Provide the [X, Y] coordinate of the cell's center where the given text is located.  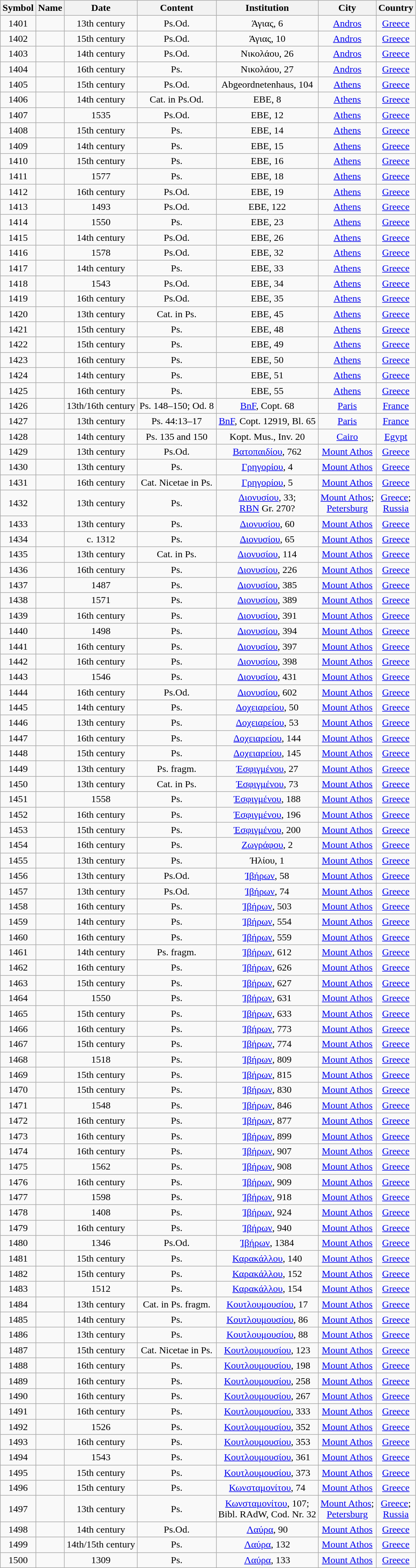
1434 [18, 539]
Ps. 135 and 150 [177, 436]
Δοχειαρείου, 50 [267, 708]
Ίβήρων, 554 [267, 922]
1518 [101, 1059]
1480 [18, 1243]
Cat. in Ps.Od. [177, 100]
1499 [18, 1545]
Ίβήρων, 907 [267, 1151]
1420 [18, 314]
Ίβήρων, 1384 [267, 1243]
14th/15th century [101, 1545]
1442 [18, 661]
1410 [18, 161]
1452 [18, 815]
Ήλίου, 1 [267, 860]
Κουτλουμουσίου, 353 [267, 1442]
1512 [101, 1289]
1453 [18, 830]
1432 [18, 503]
1426 [18, 406]
Κωνσταμονίτου, 74 [267, 1488]
Λαύρα, 90 [267, 1529]
1454 [18, 845]
1437 [18, 585]
1495 [18, 1473]
Νικολάου, 26 [267, 54]
Διονυσίου, 60 [267, 524]
1494 [18, 1457]
1491 [18, 1411]
1455 [18, 860]
Έσφιγμένου, 188 [267, 799]
Ίβήρων, 627 [267, 983]
1577 [101, 176]
1463 [18, 983]
1490 [18, 1396]
1482 [18, 1274]
Διονυσίου, 385 [267, 585]
1421 [18, 329]
1598 [101, 1197]
Κουτλουμουσίου, 267 [267, 1396]
Λαύρα, 132 [267, 1545]
1486 [18, 1335]
Διονυσίου, 33;RBN Gr. 270? [267, 503]
Ίβήρων, 830 [267, 1090]
1416 [18, 253]
Country [396, 8]
Ίβήρων, 924 [267, 1213]
1413 [18, 207]
EBE, 26 [267, 238]
1473 [18, 1136]
Ps. 148–150; Od. 8 [177, 406]
EBE, 122 [267, 207]
1457 [18, 891]
1451 [18, 799]
1475 [18, 1166]
1429 [18, 452]
Γρηγορίου, 5 [267, 482]
1456 [18, 876]
Ίβήρων, 58 [267, 876]
1401 [18, 23]
1469 [18, 1075]
Ίβήρων, 626 [267, 968]
EBE, 8 [267, 100]
13th/16th century [101, 406]
1405 [18, 84]
1496 [18, 1488]
Ίβήρων, 559 [267, 937]
1492 [18, 1427]
EBE, 16 [267, 161]
Διονυσίου, 394 [267, 631]
1433 [18, 524]
1439 [18, 616]
1476 [18, 1182]
Ίβήρων, 909 [267, 1182]
1412 [18, 192]
1424 [18, 375]
1448 [18, 753]
City [347, 8]
1481 [18, 1258]
Abgeordnetenhaus, 104 [267, 84]
Date [101, 8]
Δοχειαρείου, 53 [267, 723]
1438 [18, 600]
EBE, 55 [267, 390]
Νικολάου, 27 [267, 69]
Διονυσίου, 398 [267, 661]
EBE, 51 [267, 375]
Ίβήρων, 631 [267, 998]
Διονυσίου, 391 [267, 616]
Egypt [396, 436]
Διονυσίου, 226 [267, 570]
Διονυσίου, 114 [267, 554]
1562 [101, 1166]
Κουτλουμουσίου, 17 [267, 1304]
Κουτλουμουσίου, 123 [267, 1350]
Ζωγράφου, 2 [267, 845]
1485 [18, 1320]
Γρηγορίου, 4 [267, 467]
1500 [18, 1560]
1431 [18, 482]
Διονυσίου, 389 [267, 600]
1479 [18, 1228]
EBE, 48 [267, 329]
1546 [101, 677]
1441 [18, 646]
1470 [18, 1090]
Ps. 44:13–17 [177, 421]
1406 [18, 100]
1464 [18, 998]
1444 [18, 692]
Ίβήρων, 774 [267, 1044]
Ίβήρων, 899 [267, 1136]
1471 [18, 1105]
1402 [18, 39]
EBE, 45 [267, 314]
1407 [18, 115]
1419 [18, 299]
Καρακάλλου, 154 [267, 1289]
1422 [18, 345]
Διονυσίου, 65 [267, 539]
Ίβήρων, 773 [267, 1029]
1477 [18, 1197]
Καρακάλλου, 140 [267, 1258]
EBE, 19 [267, 192]
1436 [18, 570]
1484 [18, 1304]
1409 [18, 146]
1446 [18, 723]
Διονυσίου, 397 [267, 646]
Name [50, 8]
1478 [18, 1213]
1450 [18, 784]
Κουτλουμουσίου, 361 [267, 1457]
1489 [18, 1381]
1461 [18, 952]
EBE, 23 [267, 222]
Έσφιγμένου, 73 [267, 784]
Ίβήρων, 918 [267, 1197]
Institution [267, 8]
1558 [101, 799]
EBE, 33 [267, 268]
1447 [18, 738]
1472 [18, 1121]
1458 [18, 906]
Έσφιγμένου, 196 [267, 815]
BnF, Copt. 12919, Bl. 65 [267, 421]
Δοχειαρείου, 144 [267, 738]
Κωνσταμονίτου, 107;Bibl. RAdW, Cod. Nr. 32 [267, 1508]
1483 [18, 1289]
1449 [18, 769]
1443 [18, 677]
1428 [18, 436]
Κουτλουμουσίου, 86 [267, 1320]
1418 [18, 283]
Διονυσίου, 602 [267, 692]
1571 [101, 600]
1423 [18, 360]
Κουτλουμουσίου, 333 [267, 1411]
1465 [18, 1014]
Ίβήρων, 74 [267, 891]
Έσφιγμένου, 200 [267, 830]
1309 [101, 1560]
1415 [18, 238]
Cairo [347, 436]
c. 1312 [101, 539]
EBE, 32 [267, 253]
Κουτλουμουσίου, 258 [267, 1381]
1535 [101, 115]
1435 [18, 554]
1445 [18, 708]
1462 [18, 968]
Καρακάλλου, 152 [267, 1274]
1440 [18, 631]
1488 [18, 1365]
Ίβήρων, 877 [267, 1121]
EBE, 35 [267, 299]
Κουτλουμουσίου, 352 [267, 1427]
Δοχειαρείου, 145 [267, 753]
Ίβήρων, 503 [267, 906]
1404 [18, 69]
1417 [18, 268]
Ίβήρων, 846 [267, 1105]
1474 [18, 1151]
Content [177, 8]
EBE, 50 [267, 360]
Άγιας, 10 [267, 39]
Cat. in Ps. fragm. [177, 1304]
Έσφιγμένου, 27 [267, 769]
Ίβήρων, 940 [267, 1228]
1459 [18, 922]
BnF, Copt. 68 [267, 406]
EBE, 15 [267, 146]
1467 [18, 1044]
1526 [101, 1427]
Ίβήρων, 633 [267, 1014]
Symbol [18, 8]
Κουτλουμουσίου, 373 [267, 1473]
1346 [101, 1243]
Κουτλουμουσίου, 198 [267, 1365]
1411 [18, 176]
Λαύρα, 133 [267, 1560]
1468 [18, 1059]
Ίβήρων, 908 [267, 1166]
1414 [18, 222]
Ίβήρων, 809 [267, 1059]
Άγιας, 6 [267, 23]
1578 [101, 253]
EBE, 49 [267, 345]
1548 [101, 1105]
1497 [18, 1508]
1466 [18, 1029]
1425 [18, 390]
Διονυσίου, 431 [267, 677]
Kopt. Mus., Inv. 20 [267, 436]
1460 [18, 937]
1403 [18, 54]
EBE, 18 [267, 176]
Вατοπαιδίου, 762 [267, 452]
Κουτλουμουσίου, 88 [267, 1335]
Ίβήρων, 815 [267, 1075]
EBE, 14 [267, 130]
1430 [18, 467]
Ίβήρων, 612 [267, 952]
1427 [18, 421]
EBE, 34 [267, 283]
EBE, 12 [267, 115]
